Output the (x, y) coordinate of the center of the cell containing the given text.  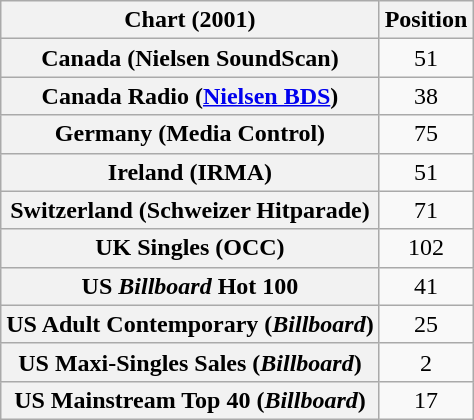
UK Singles (OCC) (190, 248)
25 (426, 324)
2 (426, 362)
Ireland (IRMA) (190, 172)
Position (426, 20)
71 (426, 210)
Chart (2001) (190, 20)
75 (426, 134)
38 (426, 96)
17 (426, 400)
Switzerland (Schweizer Hitparade) (190, 210)
US Billboard Hot 100 (190, 286)
Germany (Media Control) (190, 134)
102 (426, 248)
Canada (Nielsen SoundScan) (190, 58)
41 (426, 286)
Canada Radio (Nielsen BDS) (190, 96)
US Mainstream Top 40 (Billboard) (190, 400)
US Adult Contemporary (Billboard) (190, 324)
US Maxi-Singles Sales (Billboard) (190, 362)
